Find where the given text appears and provide that cell's center as [x, y] coordinate. 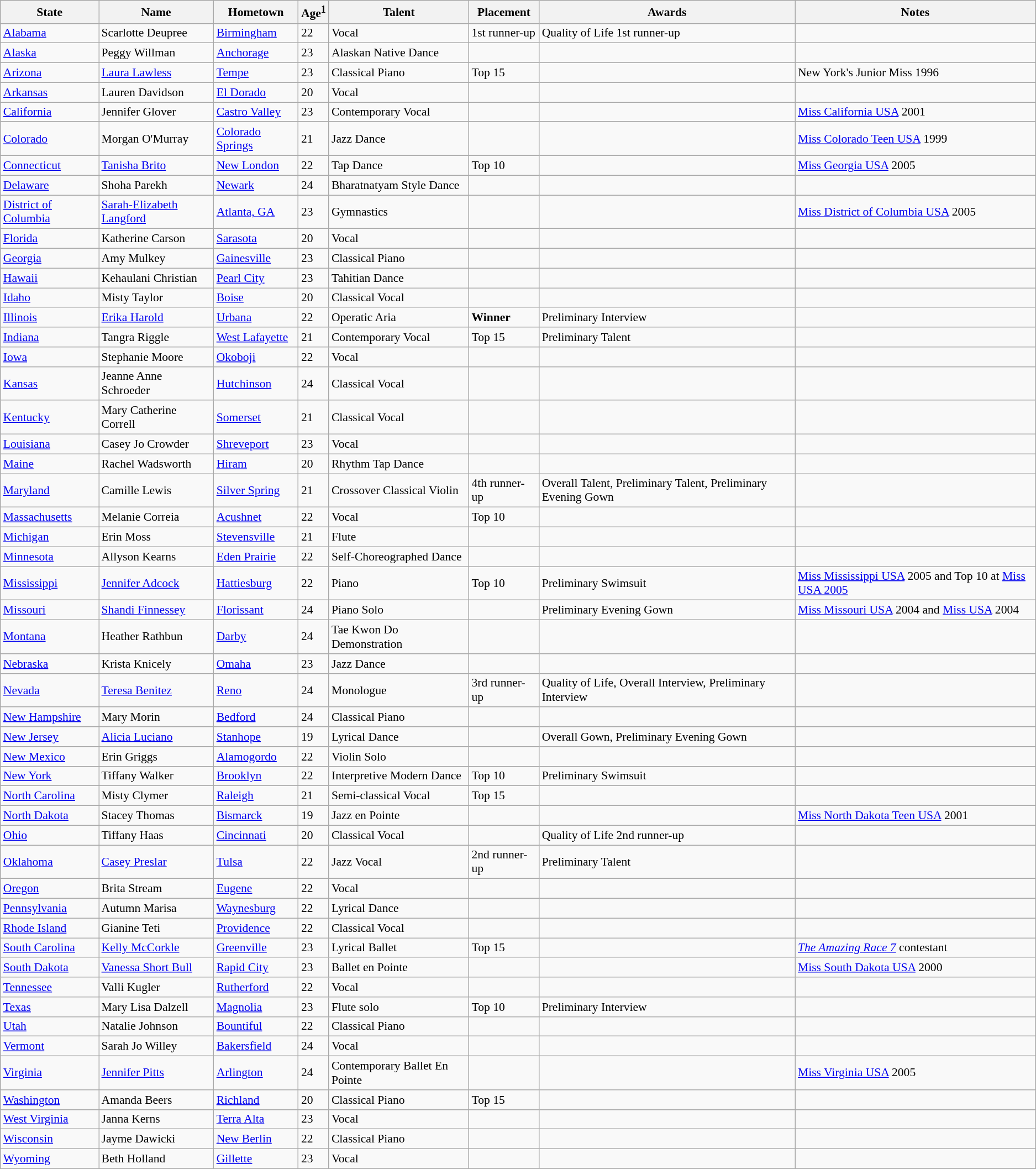
New York [50, 776]
El Dorado [256, 92]
Vanessa Short Bull [156, 968]
Tennessee [50, 987]
Minnesota [50, 557]
Okoboji [256, 357]
Darby [256, 637]
Hutchinson [256, 384]
Awards [667, 12]
Nebraska [50, 664]
Piano Solo [399, 610]
Tanisha Brito [156, 166]
Georgia [50, 259]
Florissant [256, 610]
Allyson Kearns [156, 557]
Flute [399, 537]
Vermont [50, 1046]
Urbana [256, 318]
Mary Lisa Dalzell [156, 1007]
Colorado Springs [256, 139]
Ballet en Pointe [399, 968]
Missouri [50, 610]
Waynesburg [256, 909]
Hometown [256, 12]
North Dakota [50, 816]
Pennsylvania [50, 909]
Scarlotte Deupree [156, 33]
Tiffany Walker [156, 776]
Katherine Carson [156, 239]
Shreveport [256, 444]
Misty Clymer [156, 796]
Amanda Beers [156, 1100]
Valli Kugler [156, 987]
Atlanta, GA [256, 212]
Jennifer Glover [156, 112]
Mississippi [50, 584]
Miss Virginia USA 2005 [915, 1073]
Erin Moss [156, 537]
Sarasota [256, 239]
Name [156, 12]
Miss Colorado Teen USA 1999 [915, 139]
Virginia [50, 1073]
Tahitian Dance [399, 278]
Hiram [256, 464]
Illinois [50, 318]
Kansas [50, 384]
Iowa [50, 357]
Somerset [256, 418]
Camille Lewis [156, 491]
Bismarck [256, 816]
Colorado [50, 139]
Casey Jo Crowder [156, 444]
Indiana [50, 337]
Mary Morin [156, 717]
West Virginia [50, 1119]
South Carolina [50, 948]
Hawaii [50, 278]
Notes [915, 12]
Kelly McCorkle [156, 948]
Delaware [50, 185]
Texas [50, 1007]
Jennifer Pitts [156, 1073]
New Berlin [256, 1139]
Krista Knicely [156, 664]
Raleigh [256, 796]
Natalie Johnson [156, 1026]
Placement [504, 12]
Bharatnatyam Style Dance [399, 185]
Kehaulani Christian [156, 278]
Rhythm Tap Dance [399, 464]
Stanhope [256, 737]
Magnolia [256, 1007]
Overall Gown, Preliminary Evening Gown [667, 737]
District of Columbia [50, 212]
Casey Preslar [156, 862]
Idaho [50, 298]
Quality of Life 1st runner-up [667, 33]
Preliminary Evening Gown [667, 610]
Michigan [50, 537]
Montana [50, 637]
Miss Missouri USA 2004 and Miss USA 2004 [915, 610]
Greenville [256, 948]
Maine [50, 464]
Jennifer Adcock [156, 584]
3rd runner-up [504, 690]
Stacey Thomas [156, 816]
Miss District of Columbia USA 2005 [915, 212]
Bakersfield [256, 1046]
Alamogordo [256, 757]
Utah [50, 1026]
Piano [399, 584]
Ohio [50, 835]
Bountiful [256, 1026]
Alaskan Native Dance [399, 53]
Newark [256, 185]
Jazz en Pointe [399, 816]
Miss California USA 2001 [915, 112]
Gillette [256, 1159]
Contemporary Ballet En Pointe [399, 1073]
Florida [50, 239]
Tap Dance [399, 166]
Quality of Life, Overall Interview, Preliminary Interview [667, 690]
Brooklyn [256, 776]
Hattiesburg [256, 584]
Misty Taylor [156, 298]
2nd runner-up [504, 862]
Rachel Wadsworth [156, 464]
Laura Lawless [156, 73]
1st runner-up [504, 33]
Silver Spring [256, 491]
North Carolina [50, 796]
Wisconsin [50, 1139]
Tempe [256, 73]
Shoha Parekh [156, 185]
State [50, 12]
Reno [256, 690]
New Mexico [50, 757]
Erika Harold [156, 318]
Flute solo [399, 1007]
Stephanie Moore [156, 357]
Amy Mulkey [156, 259]
Richland [256, 1100]
Autumn Marisa [156, 909]
Kentucky [50, 418]
Arkansas [50, 92]
New York's Junior Miss 1996 [915, 73]
Sarah Jo Willey [156, 1046]
Beth Holland [156, 1159]
Eugene [256, 889]
Jeanne Anne Schroeder [156, 384]
Castro Valley [256, 112]
Overall Talent, Preliminary Talent, Preliminary Evening Gown [667, 491]
Melanie Correia [156, 517]
Acushnet [256, 517]
Maryland [50, 491]
The Amazing Race 7 contestant [915, 948]
Shandi Finnessey [156, 610]
Rutherford [256, 987]
Interpretive Modern Dance [399, 776]
Heather Rathbun [156, 637]
Miss Mississippi USA 2005 and Top 10 at Miss USA 2005 [915, 584]
New London [256, 166]
Washington [50, 1100]
Providence [256, 928]
Gymnastics [399, 212]
Violin Solo [399, 757]
Mary Catherine Correll [156, 418]
Massachusetts [50, 517]
Omaha [256, 664]
Arlington [256, 1073]
Monologue [399, 690]
Brita Stream [156, 889]
Jayme Dawicki [156, 1139]
Tiffany Haas [156, 835]
Gianine Teti [156, 928]
Stevensville [256, 537]
Jazz Vocal [399, 862]
South Dakota [50, 968]
Oklahoma [50, 862]
Bedford [256, 717]
Anchorage [256, 53]
Lyrical Ballet [399, 948]
Morgan O'Murray [156, 139]
Erin Griggs [156, 757]
4th runner-up [504, 491]
Talent [399, 12]
New Jersey [50, 737]
Self-Choreographed Dance [399, 557]
Winner [504, 318]
Pearl City [256, 278]
New Hampshire [50, 717]
Tulsa [256, 862]
Oregon [50, 889]
Alicia Luciano [156, 737]
Crossover Classical Violin [399, 491]
Quality of Life 2nd runner-up [667, 835]
Wyoming [50, 1159]
Birmingham [256, 33]
Louisiana [50, 444]
Sarah-Elizabeth Langford [156, 212]
Cincinnati [256, 835]
Rapid City [256, 968]
Age1 [314, 12]
Tangra Riggle [156, 337]
Janna Kerns [156, 1119]
Gainesville [256, 259]
West Lafayette [256, 337]
Teresa Benitez [156, 690]
Operatic Aria [399, 318]
Tae Kwon Do Demonstration [399, 637]
California [50, 112]
Rhode Island [50, 928]
Miss South Dakota USA 2000 [915, 968]
Connecticut [50, 166]
Lauren Davidson [156, 92]
Boise [256, 298]
Alaska [50, 53]
Peggy Willman [156, 53]
Miss North Dakota Teen USA 2001 [915, 816]
Arizona [50, 73]
Eden Prairie [256, 557]
Alabama [50, 33]
Miss Georgia USA 2005 [915, 166]
Terra Alta [256, 1119]
Nevada [50, 690]
Semi-classical Vocal [399, 796]
